Output the [X, Y] coordinate of the center of the cell containing the given text.  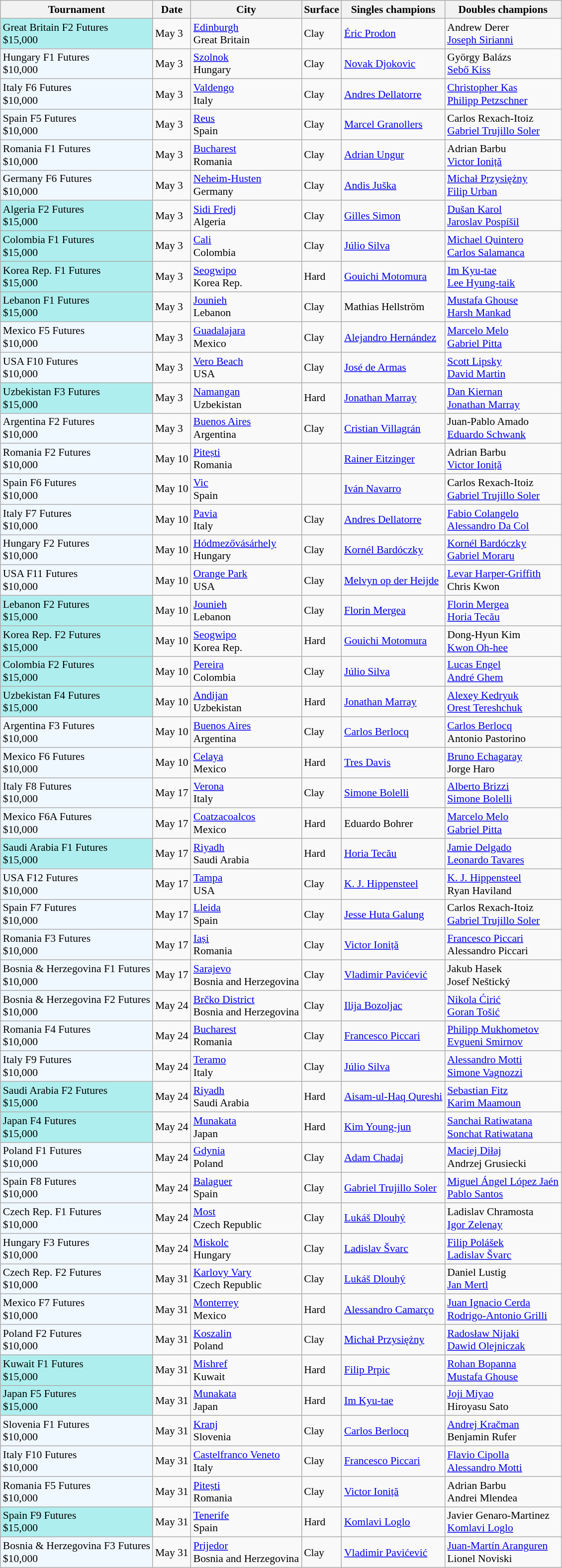
Italy F8 Futures$10,000 [77, 793]
Poland F1 Futures$10,000 [77, 1157]
Romania F4 Futures$10,000 [77, 1036]
Dan Kiernan Jonathan Marray [503, 398]
Sebastian Fitz Karim Maamoun [503, 1096]
Daniel Lustig Jan Mertl [503, 1279]
Kuwait F1 Futures$15,000 [77, 1370]
K. J. Hippensteel [393, 884]
Alberto Brizzi Simone Bolelli [503, 793]
Czech Rep. F1 Futures$10,000 [77, 1219]
Slovenia F1 Futures$10,000 [77, 1431]
Jesse Huta Galung [393, 914]
Germany F6 Futures$10,000 [77, 185]
Algeria F2 Futures$15,000 [77, 216]
KoszalinPoland [246, 1340]
Kornél Bardóczky [393, 550]
USA F10 Futures$10,000 [77, 368]
Romania F3 Futures$10,000 [77, 945]
Christopher Kas Philipp Petzschner [503, 94]
Kornél Bardóczky Gabriel Moraru [503, 550]
MiskolcHungary [246, 1248]
Italy F7 Futures$10,000 [77, 520]
TampaUSA [246, 884]
Lucas Engel André Ghem [503, 671]
Philipp Mukhometov Evgueni Smirnov [503, 1036]
Tournament [77, 9]
Poland F2 Futures$10,000 [77, 1340]
Nikola Ćirić Goran Tošić [503, 1006]
Date [172, 9]
Rohan Bopanna Mustafa Ghouse [503, 1370]
Miguel Ángel López Jaén Pablo Santos [503, 1188]
Spain F6 Futures$10,000 [77, 489]
Korea Rep. F1 Futures$15,000 [77, 276]
Romania F2 Futures$10,000 [77, 459]
Juan-Martín Aranguren Lionel Noviski [503, 1553]
Scott Lipsky David Martin [503, 368]
Florin Mergea [393, 610]
Spain F7 Futures$10,000 [77, 914]
TenerifeSpain [246, 1522]
Vero BeachUSA [246, 368]
Flavio Cipolla Alessandro Motti [503, 1461]
Im Kyu-tae [393, 1401]
Iván Navarro [393, 489]
Juan Ignacio Cerda Rodrigo-Antonio Grilli [503, 1309]
Uzbekistan F3 Futures$15,000 [77, 398]
PrijedorBosnia and Herzegovina [246, 1553]
Castelfranco VenetoItaly [246, 1461]
Ilija Bozoljac [393, 1006]
HódmezővásárhelyHungary [246, 550]
Korea Rep. F2 Futures$15,000 [77, 641]
Alessandro Motti Simone Vagnozzi [503, 1067]
Uzbekistan F4 Futures$15,000 [77, 702]
GdyniaPoland [246, 1157]
Mexico F6 Futures$10,000 [77, 762]
CoatzacoalcosMexico [246, 823]
TeramoItaly [246, 1067]
KranjSlovenia [246, 1431]
Romania F1 Futures$10,000 [77, 155]
Kim Young-jun [393, 1127]
Italy F10 Futures$10,000 [77, 1461]
György Balázs Sebő Kiss [503, 64]
Carlos Berlocq Antonio Pastorino [503, 733]
Orange ParkUSA [246, 580]
Fabio Colangelo Alessandro Da Col [503, 520]
Argentina F3 Futures$10,000 [77, 733]
Florin Mergea Horia Tecău [503, 610]
Jamie Delgado Leonardo Tavares [503, 854]
Éric Prodon [393, 34]
Adam Chadaj [393, 1157]
K. J. Hippensteel Ryan Haviland [503, 884]
City [246, 9]
Colombia F1 Futures$15,000 [77, 247]
Simone Bolelli [393, 793]
Melvyn op der Heijde [393, 580]
PaviaItaly [246, 520]
ReusSpain [246, 124]
Japan F4 Futures$15,000 [77, 1127]
Alexey Kedryuk Orest Tereshchuk [503, 702]
PereiraColombia [246, 671]
Hungary F1 Futures$10,000 [77, 64]
Mustafa Ghouse Harsh Mankad [503, 307]
Adrian Barbu Andrei Mlendea [503, 1492]
Ladislav Chramosta Igor Zelenay [503, 1219]
Eduardo Bohrer [393, 823]
Andis Juška [393, 185]
Andrew Derer Joseph Sirianni [503, 34]
Andrej Kračman Benjamin Rufer [503, 1431]
AndijanUzbekistan [246, 702]
Jakub Hasek Josef Neštický [503, 975]
Czech Rep. F2 Futures$10,000 [77, 1279]
NamanganUzbekistan [246, 398]
MonterreyMexico [246, 1309]
Spain F5 Futures$10,000 [77, 124]
Colombia F2 Futures$15,000 [77, 671]
Surface [321, 9]
Dušan Karol Jaroslav Pospíšil [503, 216]
USA F11 Futures$10,000 [77, 580]
Sidi FredjAlgeria [246, 216]
Neheim-HustenGermany [246, 185]
Michał Przysiężny Filip Urban [503, 185]
Michał Przysiężny [393, 1340]
Singles champions [393, 9]
Spain F9 Futures$15,000 [77, 1522]
Joji Miyao Hiroyasu Sato [503, 1401]
Aisam-ul-Haq Qureshi [393, 1096]
Filip Polášek Ladislav Švarc [503, 1248]
Juan-Pablo Amado Eduardo Schwank [503, 428]
José de Armas [393, 368]
Bruno Echagaray Jorge Haro [503, 762]
Argentina F2 Futures$10,000 [77, 428]
Javier Genaro-Martinez Komlavi Loglo [503, 1522]
Lebanon F1 Futures$15,000 [77, 307]
Italy F9 Futures$10,000 [77, 1067]
VicSpain [246, 489]
ValdengoItaly [246, 94]
Lebanon F2 Futures$15,000 [77, 610]
VeronaItaly [246, 793]
Sanchai Ratiwatana Sonchat Ratiwatana [503, 1127]
Rainer Eitzinger [393, 459]
Komlavi Loglo [393, 1522]
Alejandro Hernández [393, 337]
Hungary F2 Futures$10,000 [77, 550]
Spain F8 Futures$10,000 [77, 1188]
CaliColombia [246, 247]
Levar Harper-Griffith Chris Kwon [503, 580]
Dong-Hyun Kim Kwon Oh-hee [503, 641]
Marcel Granollers [393, 124]
Im Kyu-tae Lee Hyung-taik [503, 276]
GuadalajaraMexico [246, 337]
Great Britain F2 Futures$15,000 [77, 34]
Ladislav Švarc [393, 1248]
Michael Quintero Carlos Salamanca [503, 247]
Saudi Arabia F1 Futures$15,000 [77, 854]
LleidaSpain [246, 914]
Doubles champions [503, 9]
Hungary F3 Futures$10,000 [77, 1248]
Mexico F5 Futures$10,000 [77, 337]
Bosnia & Herzegovina F1 Futures$10,000 [77, 975]
Maciej Diłaj Andrzej Grusiecki [503, 1157]
Gilles Simon [393, 216]
USA F12 Futures$10,000 [77, 884]
Radosław Nijaki Dawid Olejniczak [503, 1340]
Mexico F6A Futures$10,000 [77, 823]
SzolnokHungary [246, 64]
Novak Djokovic [393, 64]
Brčko DistrictBosnia and Herzegovina [246, 1006]
Saudi Arabia F2 Futures$15,000 [77, 1096]
Horia Tecău [393, 854]
Filip Prpic [393, 1370]
Bosnia & Herzegovina F3 Futures$10,000 [77, 1553]
Alessandro Camarço [393, 1309]
Bosnia & Herzegovina F2 Futures$10,000 [77, 1006]
SarajevoBosnia and Herzegovina [246, 975]
MishrefKuwait [246, 1370]
CelayaMexico [246, 762]
Adrian Ungur [393, 155]
Japan F5 Futures$15,000 [77, 1401]
Romania F5 Futures$10,000 [77, 1492]
Karlovy VaryCzech Republic [246, 1279]
Tres Davis [393, 762]
MostCzech Republic [246, 1219]
BalaguerSpain [246, 1188]
Mathias Hellström [393, 307]
Gabriel Trujillo Soler [393, 1188]
IașiRomania [246, 945]
Cristian Villagrán [393, 428]
Mexico F7 Futures$10,000 [77, 1309]
EdinburghGreat Britain [246, 34]
Francesco Piccari Alessandro Piccari [503, 945]
Italy F6 Futures$10,000 [77, 94]
